Identify which cell holds the provided text, then report its (x, y) central coordinate. 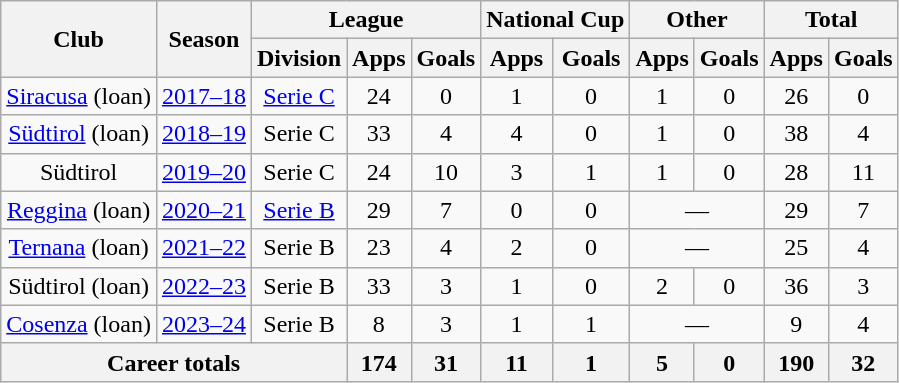
174 (379, 362)
Season (204, 39)
190 (796, 362)
2021–22 (204, 248)
25 (796, 248)
2019–20 (204, 172)
Division (298, 58)
Career totals (174, 362)
Reggina (loan) (79, 210)
2022–23 (204, 286)
31 (446, 362)
League (366, 20)
Siracusa (loan) (79, 96)
36 (796, 286)
2020–21 (204, 210)
9 (796, 324)
2023–24 (204, 324)
Club (79, 39)
Ternana (loan) (79, 248)
Südtirol (79, 172)
Cosenza (loan) (79, 324)
2017–18 (204, 96)
32 (863, 362)
Other (697, 20)
28 (796, 172)
5 (662, 362)
23 (379, 248)
10 (446, 172)
26 (796, 96)
National Cup (556, 20)
Total (831, 20)
8 (379, 324)
38 (796, 134)
2018–19 (204, 134)
